From the cell containing the given text, extract its center point as (x, y) coordinate. 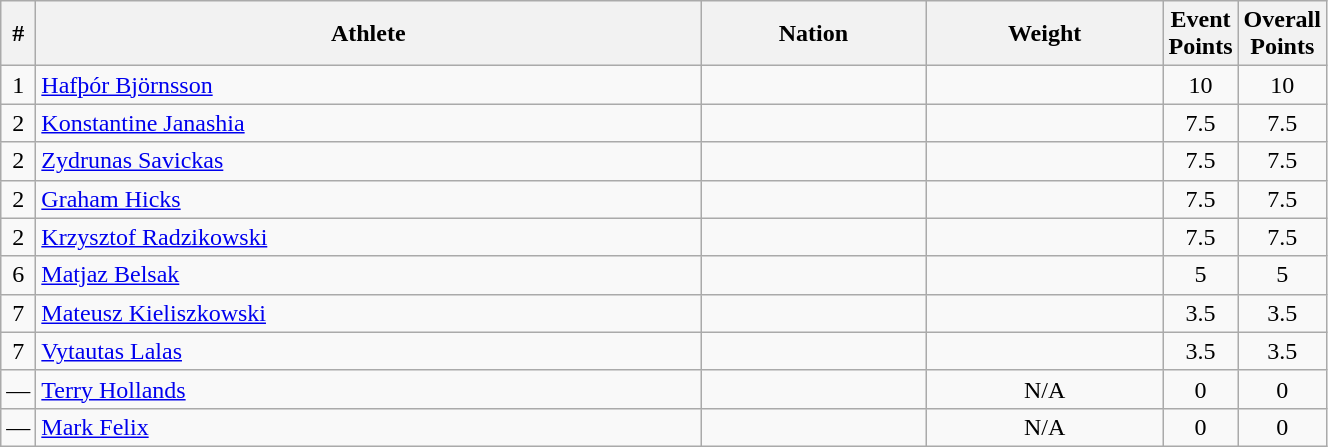
Athlete (368, 34)
Weight (1044, 34)
1 (18, 85)
Mateusz Kieliszkowski (368, 313)
Terry Hollands (368, 389)
Vytautas Lalas (368, 351)
Nation (814, 34)
Mark Felix (368, 427)
# (18, 34)
6 (18, 275)
Krzysztof Radzikowski (368, 237)
Matjaz Belsak (368, 275)
Hafþór Björnsson (368, 85)
Event Points (1200, 34)
Konstantine Janashia (368, 123)
Graham Hicks (368, 199)
Overall Points (1282, 34)
Zydrunas Savickas (368, 161)
